For the text-containing cell, return its midpoint in [x, y] coordinate format. 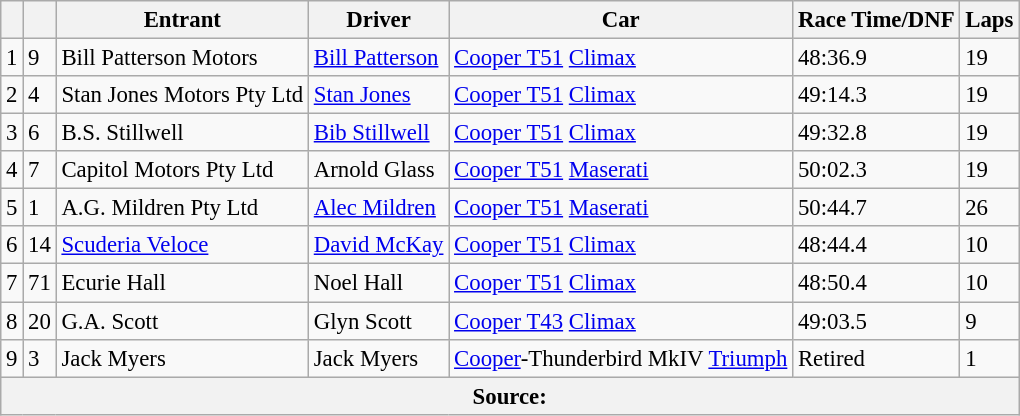
48:50.4 [876, 283]
Stan Jones [378, 95]
2 [12, 95]
49:32.8 [876, 133]
14 [40, 245]
B.S. Stillwell [182, 133]
20 [40, 321]
Bib Stillwell [378, 133]
50:02.3 [876, 170]
Cooper-Thunderbird MkIV Triumph [621, 358]
Ecurie Hall [182, 283]
Race Time/DNF [876, 20]
Noel Hall [378, 283]
8 [12, 321]
Retired [876, 358]
5 [12, 208]
48:36.9 [876, 58]
Source: [510, 396]
David McKay [378, 245]
G.A. Scott [182, 321]
Capitol Motors Pty Ltd [182, 170]
49:14.3 [876, 95]
Alec Mildren [378, 208]
Cooper T43 Climax [621, 321]
Car [621, 20]
Arnold Glass [378, 170]
Driver [378, 20]
49:03.5 [876, 321]
Glyn Scott [378, 321]
Laps [990, 20]
Bill Patterson Motors [182, 58]
Stan Jones Motors Pty Ltd [182, 95]
50:44.7 [876, 208]
26 [990, 208]
Bill Patterson [378, 58]
48:44.4 [876, 245]
Entrant [182, 20]
Scuderia Veloce [182, 245]
A.G. Mildren Pty Ltd [182, 208]
71 [40, 283]
